Pinpoint the cell where the given text exists, returning its (x, y) midpoint coordinate. 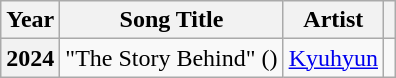
Kyuhyun (333, 58)
"The Story Behind" () (172, 58)
Song Title (172, 20)
2024 (30, 58)
Artist (333, 20)
Year (30, 20)
